Output the [x, y] coordinate of the center of the cell containing the given text.  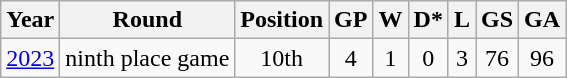
96 [542, 58]
Round [148, 20]
2023 [30, 58]
76 [498, 58]
10th [282, 58]
4 [351, 58]
GS [498, 20]
GA [542, 20]
D* [428, 20]
3 [462, 58]
ninth place game [148, 58]
0 [428, 58]
W [390, 20]
1 [390, 58]
L [462, 20]
GP [351, 20]
Year [30, 20]
Position [282, 20]
